Output the [X, Y] coordinate of the center of the cell containing the given text.  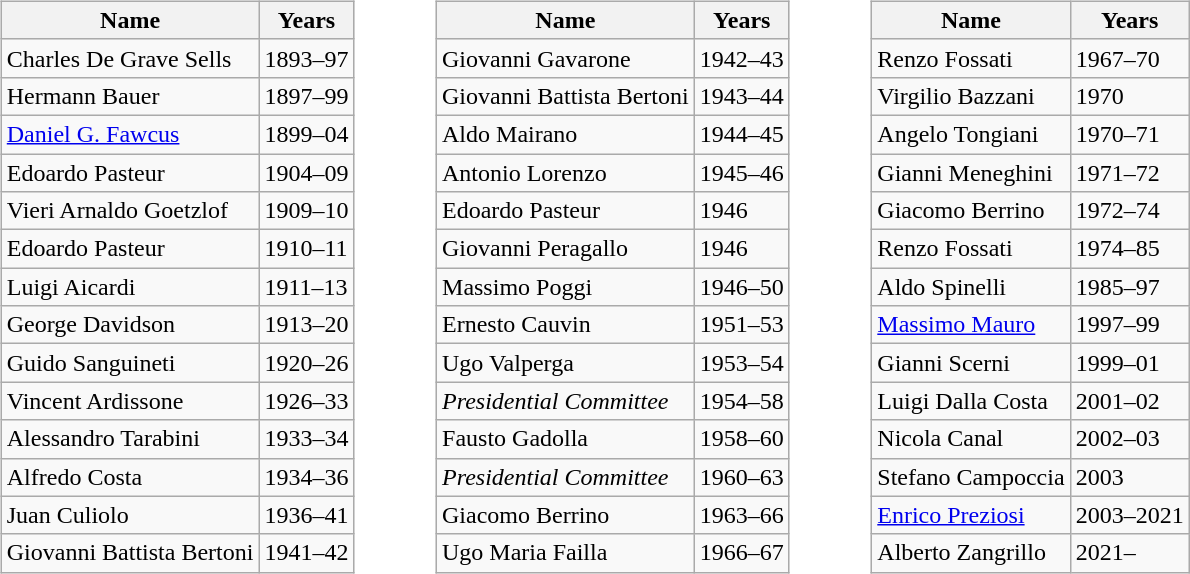
Hermann Bauer [130, 96]
Charles De Grave Sells [130, 58]
1911–13 [306, 287]
1897–99 [306, 96]
1953–54 [742, 363]
2003 [1130, 477]
Juan Culiolo [130, 515]
1960–63 [742, 477]
Enrico Preziosi [971, 515]
Alberto Zangrillo [971, 553]
1944–45 [742, 134]
1974–85 [1130, 249]
Daniel G. Fawcus [130, 134]
Aldo Spinelli [971, 287]
1972–74 [1130, 211]
1985–97 [1130, 287]
Gianni Scerni [971, 363]
Ugo Valperga [566, 363]
Antonio Lorenzo [566, 173]
1997–99 [1130, 325]
1904–09 [306, 173]
1943–44 [742, 96]
1999–01 [1130, 363]
1920–26 [306, 363]
2001–02 [1130, 401]
Vieri Arnaldo Goetzlof [130, 211]
1926–33 [306, 401]
Ernesto Cauvin [566, 325]
Massimo Mauro [971, 325]
Luigi Aicardi [130, 287]
1966–67 [742, 553]
1913–20 [306, 325]
Aldo Mairano [566, 134]
2021– [1130, 553]
1951–53 [742, 325]
Massimo Poggi [566, 287]
1936–41 [306, 515]
1893–97 [306, 58]
1963–66 [742, 515]
1954–58 [742, 401]
2003–2021 [1130, 515]
Nicola Canal [971, 439]
1909–10 [306, 211]
Guido Sanguineti [130, 363]
1899–04 [306, 134]
Vincent Ardissone [130, 401]
Luigi Dalla Costa [971, 401]
1971–72 [1130, 173]
1942–43 [742, 58]
1958–60 [742, 439]
1910–11 [306, 249]
1945–46 [742, 173]
George Davidson [130, 325]
1934–36 [306, 477]
Fausto Gadolla [566, 439]
1970–71 [1130, 134]
Angelo Tongiani [971, 134]
1946–50 [742, 287]
1941–42 [306, 553]
Stefano Campoccia [971, 477]
1970 [1130, 96]
Giovanni Peragallo [566, 249]
2002–03 [1130, 439]
Ugo Maria Failla [566, 553]
Alessandro Tarabini [130, 439]
1967–70 [1130, 58]
Virgilio Bazzani [971, 96]
Gianni Meneghini [971, 173]
Giovanni Gavarone [566, 58]
Alfredo Costa [130, 477]
1933–34 [306, 439]
